Return the (x, y) coordinate for the center point of the cell that contains the specified text.  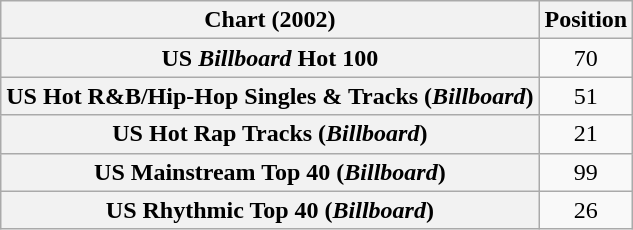
51 (586, 96)
US Mainstream Top 40 (Billboard) (270, 172)
US Billboard Hot 100 (270, 58)
70 (586, 58)
21 (586, 134)
US Hot Rap Tracks (Billboard) (270, 134)
26 (586, 210)
US Hot R&B/Hip-Hop Singles & Tracks (Billboard) (270, 96)
Position (586, 20)
US Rhythmic Top 40 (Billboard) (270, 210)
99 (586, 172)
Chart (2002) (270, 20)
